Pinpoint the cell where the given text exists, returning its [x, y] midpoint coordinate. 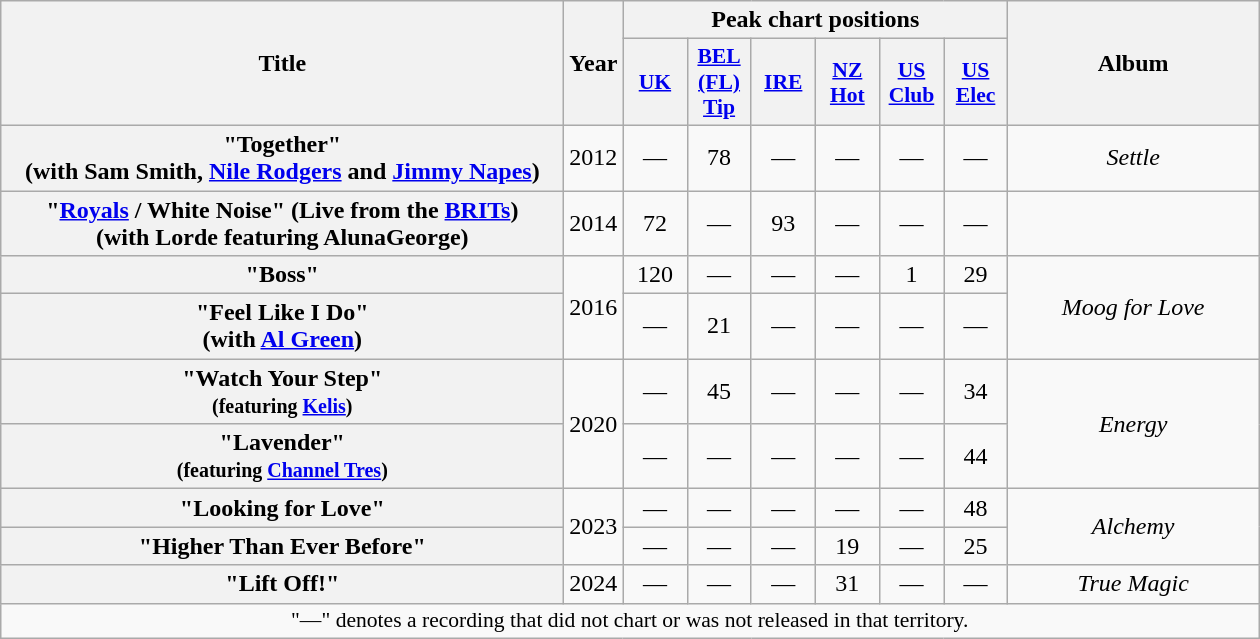
"Together"(with Sam Smith, Nile Rodgers and Jimmy Napes) [282, 158]
"Royals / White Noise" (Live from the BRITs)(with Lorde featuring AlunaGeorge) [282, 222]
NZHot [847, 82]
"Boss" [282, 275]
"—" denotes a recording that did not chart or was not released in that territory. [630, 621]
USClub [911, 82]
2014 [594, 222]
"Looking for Love" [282, 508]
"Lavender"(featuring Channel Tres) [282, 456]
34 [976, 392]
21 [719, 326]
Year [594, 64]
True Magic [1134, 584]
2023 [594, 527]
48 [976, 508]
29 [976, 275]
Alchemy [1134, 527]
IRE [783, 82]
78 [719, 158]
Moog for Love [1134, 308]
UK [655, 82]
1 [911, 275]
Album [1134, 64]
120 [655, 275]
93 [783, 222]
31 [847, 584]
"Watch Your Step"(featuring Kelis) [282, 392]
"Feel Like I Do" (with Al Green) [282, 326]
"Lift Off!" [282, 584]
2016 [594, 308]
44 [976, 456]
Settle [1134, 158]
45 [719, 392]
Energy [1134, 424]
2020 [594, 424]
25 [976, 546]
72 [655, 222]
Peak chart positions [816, 20]
19 [847, 546]
2012 [594, 158]
Title [282, 64]
BEL(FL)Tip [719, 82]
2024 [594, 584]
"Higher Than Ever Before" [282, 546]
USElec [976, 82]
